Provide the [X, Y] coordinate of the cell's center where the given text is located.  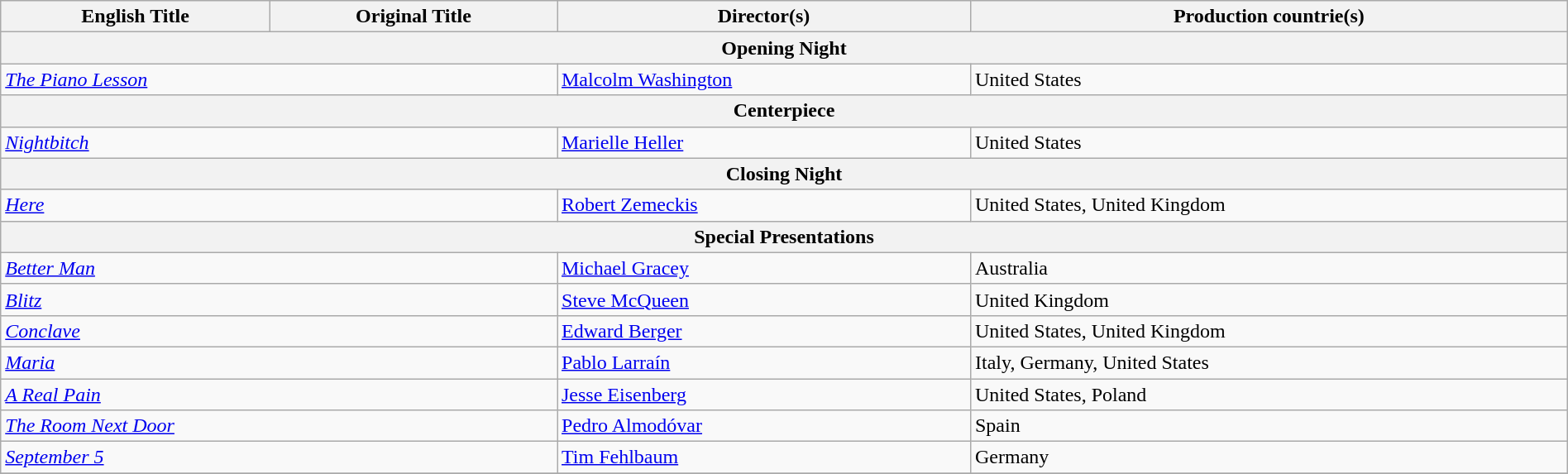
Germany [1269, 457]
Pablo Larraín [764, 362]
Maria [280, 362]
Italy, Germany, United States [1269, 362]
Pedro Almodóvar [764, 426]
A Real Pain [280, 395]
Jesse Eisenberg [764, 395]
Opening Night [784, 48]
Tim Fehlbaum [764, 457]
Michael Gracey [764, 268]
Conclave [280, 331]
Special Presentations [784, 237]
The Piano Lesson [280, 79]
United Kingdom [1269, 299]
September 5 [280, 457]
Centerpiece [784, 111]
Malcolm Washington [764, 79]
Edward Berger [764, 331]
Australia [1269, 268]
Nightbitch [280, 142]
Blitz [280, 299]
Better Man [280, 268]
English Title [136, 17]
Production countrie(s) [1269, 17]
The Room Next Door [280, 426]
Spain [1269, 426]
United States, Poland [1269, 395]
Closing Night [784, 174]
Robert Zemeckis [764, 205]
Marielle Heller [764, 142]
Steve McQueen [764, 299]
Director(s) [764, 17]
Original Title [414, 17]
Here [280, 205]
